Search for the cell housing the specified text and yield its (x, y) center coordinate. 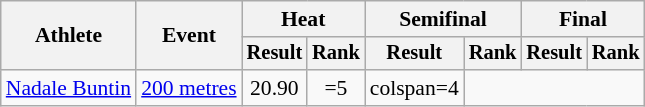
20.90 (275, 88)
200 metres (188, 88)
Final (582, 19)
Heat (304, 19)
Semifinal (444, 19)
=5 (336, 88)
colspan=4 (414, 88)
Event (188, 36)
Athlete (68, 36)
Nadale Buntin (68, 88)
